Search for the cell housing the specified text and yield its (x, y) center coordinate. 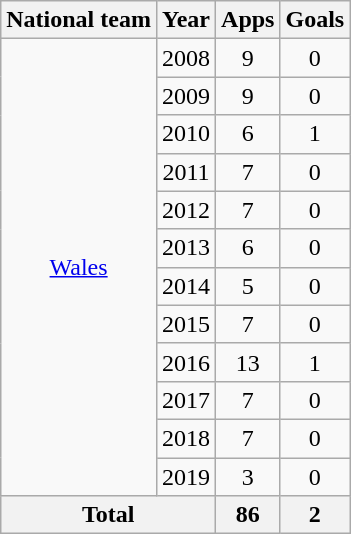
2017 (186, 400)
2 (315, 515)
5 (248, 286)
2016 (186, 362)
Total (108, 515)
86 (248, 515)
Year (186, 20)
Goals (315, 20)
2015 (186, 324)
2014 (186, 286)
2008 (186, 58)
2011 (186, 172)
2009 (186, 96)
Wales (79, 268)
National team (79, 20)
2010 (186, 134)
13 (248, 362)
2019 (186, 477)
2018 (186, 438)
2013 (186, 248)
2012 (186, 210)
Apps (248, 20)
3 (248, 477)
